Locate the cell with the specified text and output its [X, Y] center coordinate. 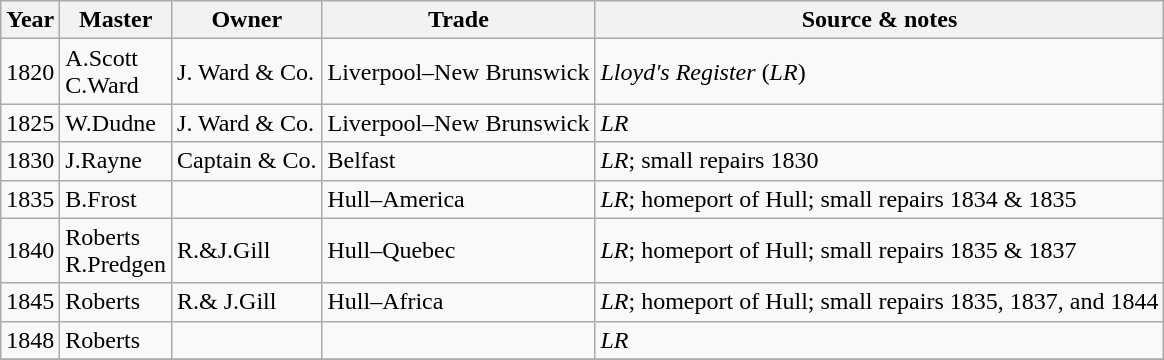
Belfast [458, 161]
Hull–Africa [458, 302]
Year [30, 20]
Owner [247, 20]
RobertsR.Predgen [116, 250]
LR; small repairs 1830 [880, 161]
1830 [30, 161]
Hull–America [458, 199]
W.Dudne [116, 123]
1848 [30, 340]
LR; homeport of Hull; small repairs 1835, 1837, and 1844 [880, 302]
R.&J.Gill [247, 250]
Master [116, 20]
B.Frost [116, 199]
Hull–Quebec [458, 250]
1840 [30, 250]
Source & notes [880, 20]
LR; homeport of Hull; small repairs 1835 & 1837 [880, 250]
1820 [30, 72]
1845 [30, 302]
R.& J.Gill [247, 302]
Captain & Co. [247, 161]
Lloyd's Register (LR) [880, 72]
1825 [30, 123]
A.ScottC.Ward [116, 72]
1835 [30, 199]
Trade [458, 20]
LR; homeport of Hull; small repairs 1834 & 1835 [880, 199]
J.Rayne [116, 161]
